Locate the cell with the specified text and output its (x, y) center coordinate. 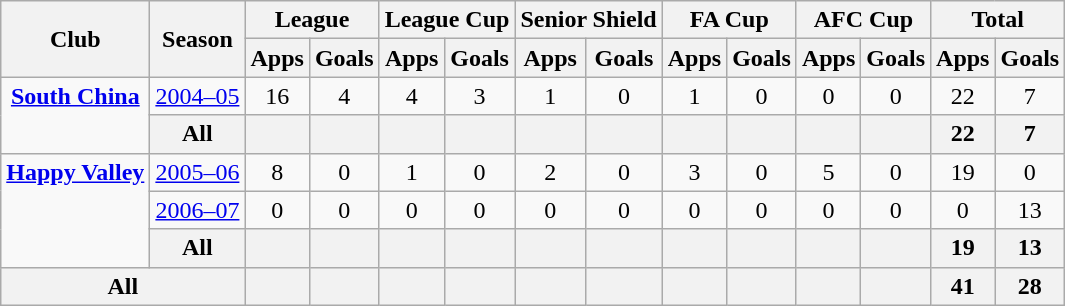
2004–05 (198, 96)
FA Cup (729, 20)
AFC Cup (863, 20)
League (312, 20)
Total (998, 20)
16 (277, 96)
2 (550, 172)
5 (828, 172)
2006–07 (198, 210)
28 (1030, 286)
South China (76, 115)
Senior Shield (588, 20)
8 (277, 172)
2005–06 (198, 172)
Season (198, 39)
41 (963, 286)
Happy Valley (76, 210)
League Cup (447, 20)
Club (76, 39)
